Determine the [x, y] coordinate at the center of the cell enclosing the given text.  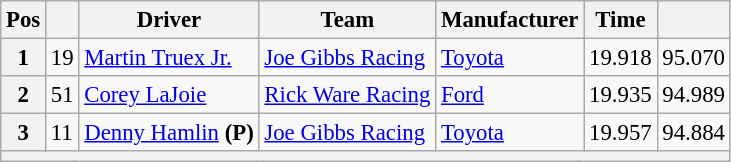
Time [620, 20]
Ford [510, 95]
Driver [169, 20]
Rick Ware Racing [348, 95]
19.957 [620, 133]
Team [348, 20]
19.918 [620, 58]
3 [24, 133]
2 [24, 95]
Manufacturer [510, 20]
95.070 [694, 58]
94.884 [694, 133]
Corey LaJoie [169, 95]
1 [24, 58]
Martin Truex Jr. [169, 58]
94.989 [694, 95]
Pos [24, 20]
19.935 [620, 95]
Denny Hamlin (P) [169, 133]
19 [62, 58]
51 [62, 95]
11 [62, 133]
